Identify which cell holds the provided text, then report its [x, y] central coordinate. 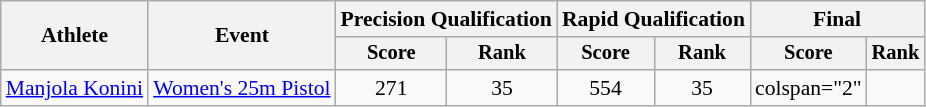
554 [606, 88]
Manjola Konini [74, 88]
Final [837, 19]
Rapid Qualification [654, 19]
Women's 25m Pistol [242, 88]
Event [242, 36]
Precision Qualification [446, 19]
Athlete [74, 36]
colspan="2" [808, 88]
271 [392, 88]
